Detect which cell encompasses the target text, then output its (x, y) center coordinate. 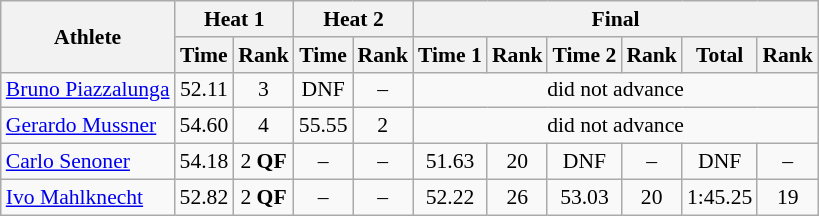
52.22 (450, 197)
Final (616, 19)
52.82 (204, 197)
Time 1 (450, 55)
Heat 1 (234, 19)
53.03 (584, 197)
51.63 (450, 162)
4 (264, 126)
Ivo Mahlknecht (88, 197)
Bruno Piazzalunga (88, 90)
52.11 (204, 90)
55.55 (324, 126)
26 (518, 197)
54.18 (204, 162)
Carlo Senoner (88, 162)
1:45.25 (720, 197)
Gerardo Mussner (88, 126)
Total (720, 55)
Athlete (88, 36)
19 (788, 197)
3 (264, 90)
2 (382, 126)
Heat 2 (354, 19)
54.60 (204, 126)
Time 2 (584, 55)
